Scan for the cell matching the given text and deliver its [x, y] coordinate at center. 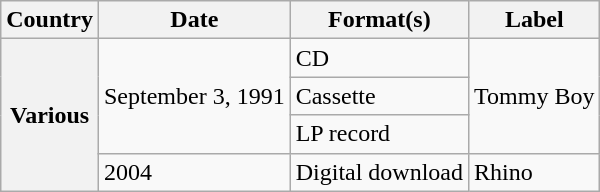
CD [379, 58]
September 3, 1991 [194, 96]
Format(s) [379, 20]
Label [534, 20]
Various [50, 115]
Country [50, 20]
Tommy Boy [534, 96]
2004 [194, 172]
Cassette [379, 96]
Digital download [379, 172]
Date [194, 20]
LP record [379, 134]
Rhino [534, 172]
